Scan for the cell matching the given text and deliver its (x, y) coordinate at center. 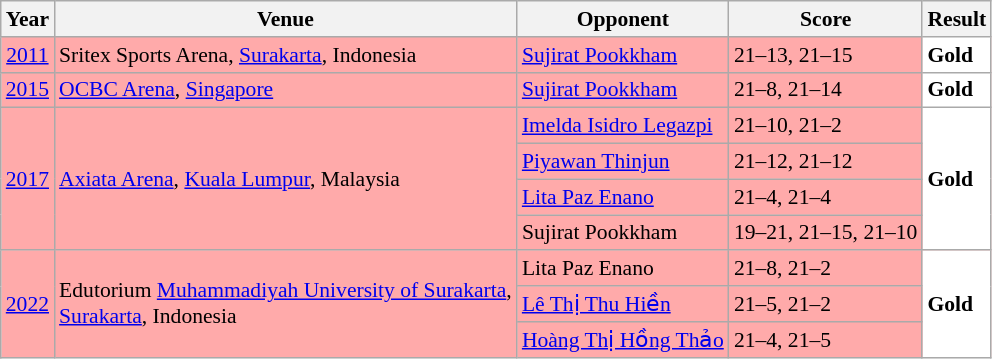
21–12, 21–12 (826, 162)
21–4, 21–5 (826, 340)
21–5, 21–2 (826, 304)
2022 (28, 304)
Piyawan Thinjun (623, 162)
Imelda Isidro Legazpi (623, 126)
2017 (28, 179)
Opponent (623, 19)
19–21, 21–15, 21–10 (826, 233)
Hoàng Thị Hồng Thảo (623, 340)
Year (28, 19)
Sritex Sports Arena, Surakarta, Indonesia (286, 55)
21–4, 21–4 (826, 197)
21–13, 21–15 (826, 55)
Venue (286, 19)
Axiata Arena, Kuala Lumpur, Malaysia (286, 179)
Result (956, 19)
21–10, 21–2 (826, 126)
2011 (28, 55)
Edutorium Muhammadiyah University of Surakarta,Surakarta, Indonesia (286, 304)
Lê Thị Thu Hiền (623, 304)
21–8, 21–14 (826, 90)
21–8, 21–2 (826, 269)
OCBC Arena, Singapore (286, 90)
2015 (28, 90)
Score (826, 19)
